Scan for the cell matching the given text and deliver its [x, y] coordinate at center. 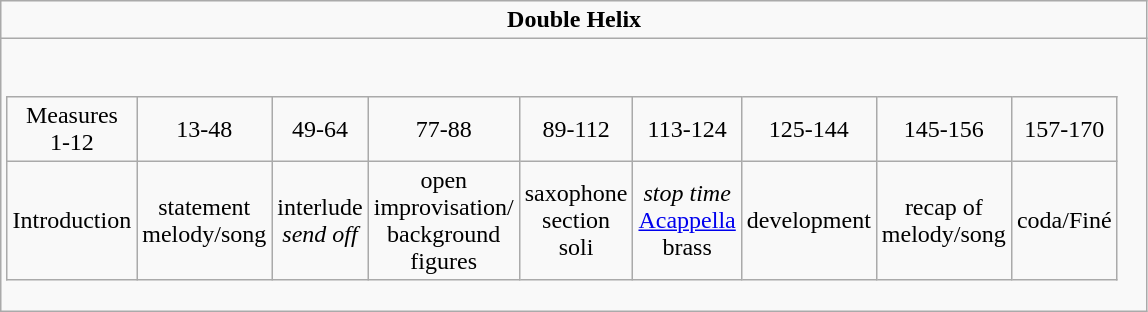
113-124 [687, 128]
77-88 [444, 128]
145-156 [944, 128]
stop timeAcappellabrass [687, 220]
coda/Finé [1064, 220]
89-112 [576, 128]
development [808, 220]
49-64 [320, 128]
statementmelody/song [204, 220]
Double Helix [574, 20]
saxophone sectionsoli [576, 220]
13-48 [204, 128]
157-170 [1064, 128]
interludesend off [320, 220]
Introduction [72, 220]
125-144 [808, 128]
Measures1-12 [72, 128]
open improvisation/background figures [444, 220]
recap ofmelody/song [944, 220]
